Scan for the cell matching the given text and deliver its (X, Y) coordinate at center. 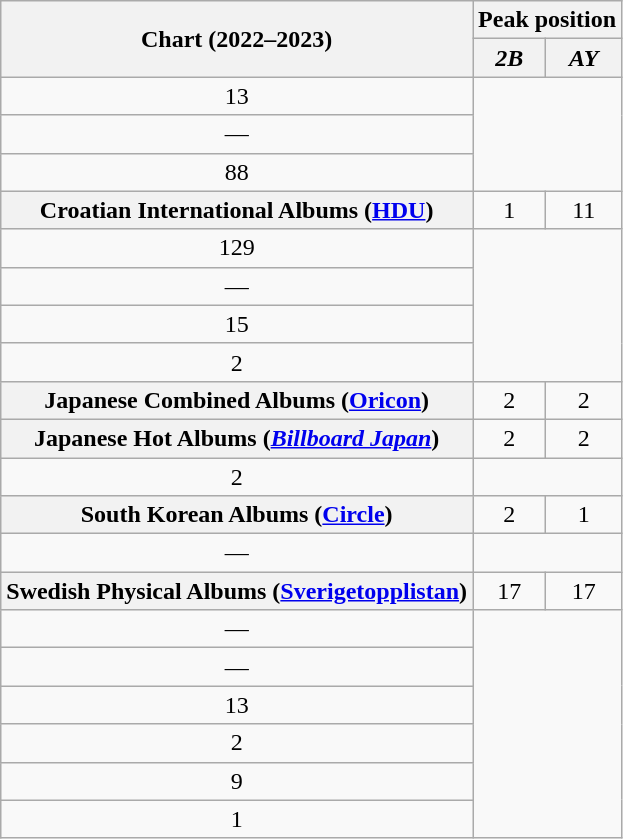
Peak position (548, 20)
Japanese Hot Albums (Billboard Japan) (237, 438)
Swedish Physical Albums (Sverigetopplistan) (237, 591)
9 (237, 781)
South Korean Albums (Circle) (237, 515)
2B (510, 58)
11 (584, 210)
Croatian International Albums (HDU) (237, 210)
AY (584, 58)
Chart (2022–2023) (237, 39)
Japanese Combined Albums (Oricon) (237, 400)
129 (237, 248)
88 (237, 172)
15 (237, 324)
